Scan for the cell matching the given text and deliver its (X, Y) coordinate at center. 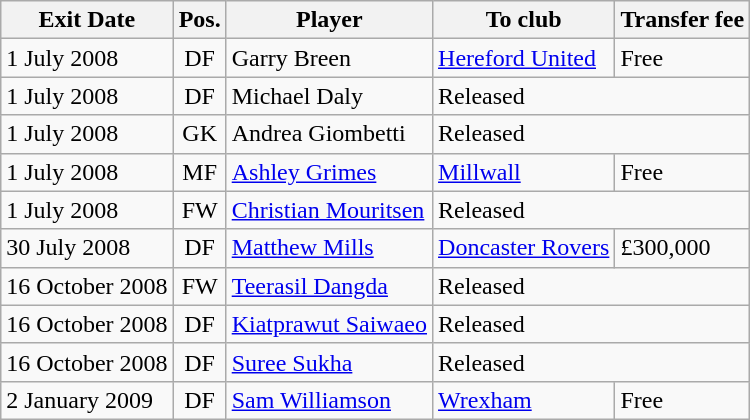
MF (200, 172)
Wrexham (524, 400)
Suree Sukha (329, 362)
GK (200, 134)
Pos. (200, 20)
Teerasil Dangda (329, 286)
Garry Breen (329, 58)
Andrea Giombetti (329, 134)
Player (329, 20)
Kiatprawut Saiwaeo (329, 324)
30 July 2008 (87, 248)
Sam Williamson (329, 400)
2 January 2009 (87, 400)
£300,000 (682, 248)
Millwall (524, 172)
Doncaster Rovers (524, 248)
To club (524, 20)
Christian Mouritsen (329, 210)
Transfer fee (682, 20)
Hereford United (524, 58)
Matthew Mills (329, 248)
Exit Date (87, 20)
Ashley Grimes (329, 172)
Michael Daly (329, 96)
